Pinpoint the cell where the given text exists, returning its [x, y] midpoint coordinate. 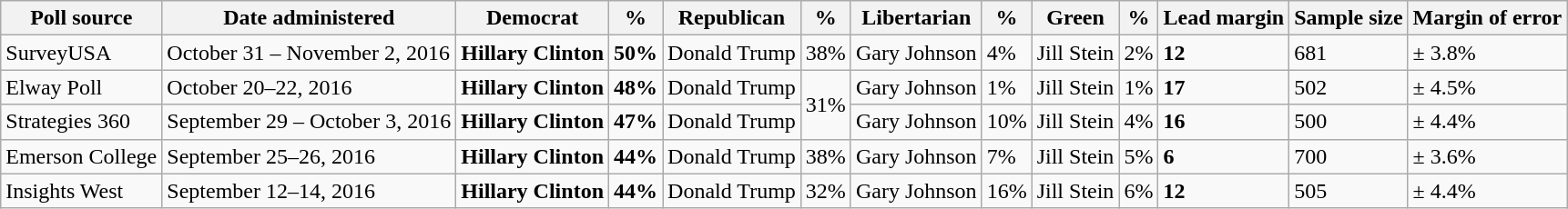
6% [1138, 191]
505 [1349, 191]
Republican [732, 18]
32% [825, 191]
Margin of error [1488, 18]
Insights West [82, 191]
Emerson College [82, 156]
5% [1138, 156]
681 [1349, 53]
17 [1224, 87]
± 4.5% [1488, 87]
Sample size [1349, 18]
Green [1075, 18]
700 [1349, 156]
16 [1224, 122]
SurveyUSA [82, 53]
Democrat [533, 18]
October 31 – November 2, 2016 [310, 53]
31% [825, 104]
Libertarian [916, 18]
502 [1349, 87]
Lead margin [1224, 18]
500 [1349, 122]
10% [1007, 122]
± 3.6% [1488, 156]
6 [1224, 156]
16% [1007, 191]
Strategies 360 [82, 122]
Elway Poll [82, 87]
47% [636, 122]
September 29 – October 3, 2016 [310, 122]
September 25–26, 2016 [310, 156]
2% [1138, 53]
October 20–22, 2016 [310, 87]
± 3.8% [1488, 53]
50% [636, 53]
Poll source [82, 18]
September 12–14, 2016 [310, 191]
48% [636, 87]
7% [1007, 156]
Date administered [310, 18]
